From the cell containing the given text, extract its center point as (X, Y) coordinate. 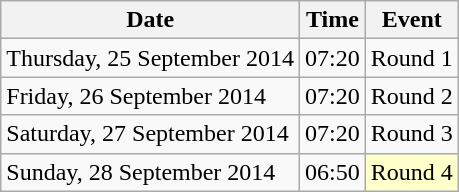
Friday, 26 September 2014 (150, 96)
Round 3 (412, 134)
06:50 (333, 172)
Thursday, 25 September 2014 (150, 58)
Saturday, 27 September 2014 (150, 134)
Sunday, 28 September 2014 (150, 172)
Round 1 (412, 58)
Round 4 (412, 172)
Event (412, 20)
Round 2 (412, 96)
Date (150, 20)
Time (333, 20)
